Return (x, y) of the center of cell containing provided text 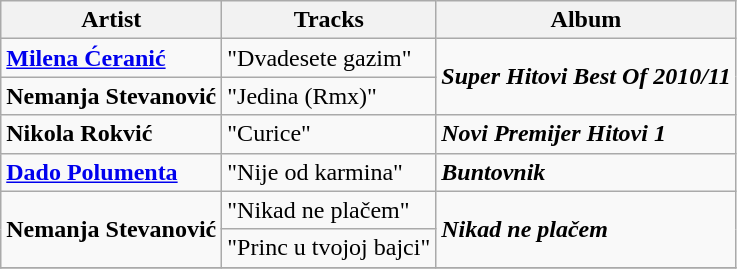
"Jedina (Rmx)" (329, 96)
Album (586, 20)
Milena Ćeranić (112, 58)
"Nikad ne plačem" (329, 210)
Dado Polumenta (112, 172)
Novi Premijer Hitovi 1 (586, 134)
Nikola Rokvić (112, 134)
"Nije od karmina" (329, 172)
"Princ u tvojoj bajci" (329, 248)
Nikad ne plačem (586, 229)
Super Hitovi Best Of 2010/11 (586, 77)
"Dvadesete gazim" (329, 58)
Tracks (329, 20)
Artist (112, 20)
Buntovnik (586, 172)
"Curice" (329, 134)
